Scan for the cell matching the given text and deliver its [x, y] coordinate at center. 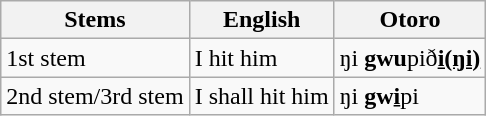
1st stem [95, 58]
2nd stem/3rd stem [95, 96]
I shall hit him [262, 96]
ŋi gwupiði(ŋi) [410, 58]
English [262, 20]
Otoro [410, 20]
I hit him [262, 58]
Stems [95, 20]
ŋi gwipi [410, 96]
